Output the (x, y) coordinate of the center of the cell containing the given text.  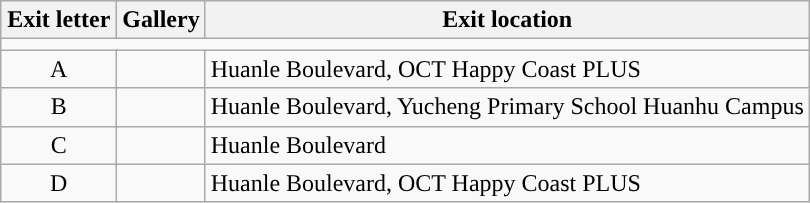
D (59, 183)
Gallery (161, 20)
Huanle Boulevard (507, 145)
Exit location (507, 20)
B (59, 107)
Huanle Boulevard, Yucheng Primary School Huanhu Campus (507, 107)
A (59, 69)
Exit letter (59, 20)
C (59, 145)
